Provide the (X, Y) coordinate of the cell's center where the given text is located.  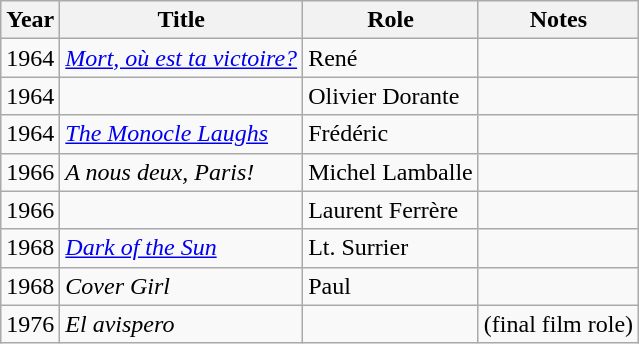
Year (30, 20)
Notes (558, 20)
El avispero (182, 324)
Lt. Surrier (391, 248)
Olivier Dorante (391, 96)
Paul (391, 286)
Mort, où est ta victoire? (182, 58)
A nous deux, Paris! (182, 172)
Dark of the Sun (182, 248)
Cover Girl (182, 286)
René (391, 58)
Role (391, 20)
The Monocle Laughs (182, 134)
Michel Lamballe (391, 172)
Laurent Ferrère (391, 210)
1976 (30, 324)
Title (182, 20)
(final film role) (558, 324)
Frédéric (391, 134)
